Scan for the cell matching the given text and deliver its [X, Y] coordinate at center. 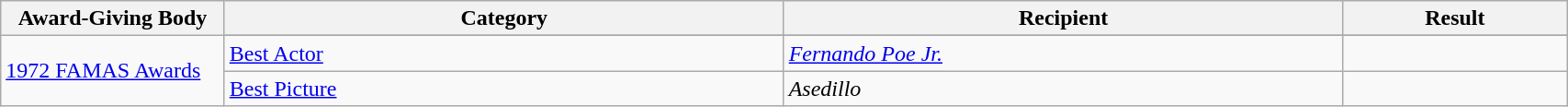
Category [503, 18]
Best Picture [503, 89]
Asedillo [1064, 89]
Fernando Poe Jr. [1064, 53]
Recipient [1064, 18]
Result [1455, 18]
Best Actor [503, 53]
1972 FAMAS Awards [113, 71]
Award-Giving Body [113, 18]
